Determine the (x, y) coordinate at the center of the cell enclosing the given text.  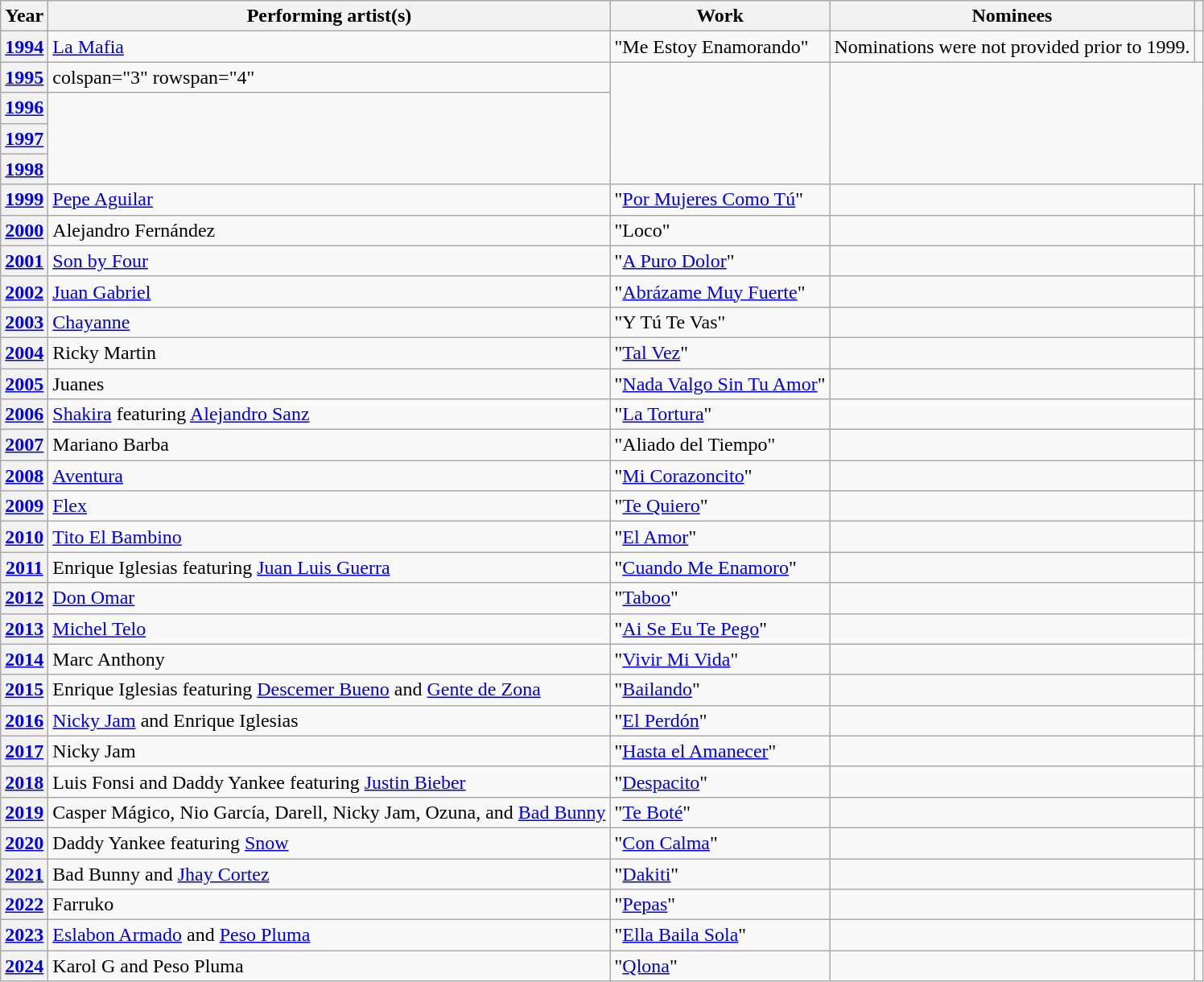
Don Omar (329, 598)
2005 (24, 384)
2016 (24, 720)
Enrique Iglesias featuring Juan Luis Guerra (329, 567)
La Mafia (329, 47)
"Me Estoy Enamorando" (720, 47)
"Cuando Me Enamoro" (720, 567)
Enrique Iglesias featuring Descemer Bueno and Gente de Zona (329, 690)
2022 (24, 905)
2001 (24, 261)
2015 (24, 690)
2006 (24, 415)
Juanes (329, 384)
"Por Mujeres Como Tú" (720, 200)
Marc Anthony (329, 659)
2000 (24, 230)
Nominations were not provided prior to 1999. (1012, 47)
2023 (24, 935)
Casper Mágico, Nio García, Darell, Nicky Jam, Ozuna, and Bad Bunny (329, 812)
Farruko (329, 905)
"Y Tú Te Vas" (720, 322)
Performing artist(s) (329, 16)
Year (24, 16)
"Bailando" (720, 690)
Tito El Bambino (329, 537)
colspan="3" rowspan="4" (329, 77)
2024 (24, 966)
2021 (24, 873)
Shakira featuring Alejandro Sanz (329, 415)
Flex (329, 506)
2013 (24, 629)
2012 (24, 598)
2004 (24, 353)
"El Perdón" (720, 720)
2019 (24, 812)
"Abrázame Muy Fuerte" (720, 291)
"Te Quiero" (720, 506)
"Despacito" (720, 782)
"A Puro Dolor" (720, 261)
Luis Fonsi and Daddy Yankee featuring Justin Bieber (329, 782)
"Mi Corazoncito" (720, 476)
Aventura (329, 476)
2003 (24, 322)
"Vivir Mi Vida" (720, 659)
Eslabon Armado and Peso Pluma (329, 935)
"Te Boté" (720, 812)
Daddy Yankee featuring Snow (329, 843)
Pepe Aguilar (329, 200)
1999 (24, 200)
1994 (24, 47)
"Aliado del Tiempo" (720, 445)
2018 (24, 782)
"Dakiti" (720, 873)
2010 (24, 537)
Son by Four (329, 261)
"Ai Se Eu Te Pego" (720, 629)
"Ella Baila Sola" (720, 935)
Nicky Jam and Enrique Iglesias (329, 720)
Mariano Barba (329, 445)
"Taboo" (720, 598)
Michel Telo (329, 629)
"Con Calma" (720, 843)
"El Amor" (720, 537)
Nicky Jam (329, 751)
1995 (24, 77)
Karol G and Peso Pluma (329, 966)
Nominees (1012, 16)
2007 (24, 445)
"Loco" (720, 230)
Juan Gabriel (329, 291)
1997 (24, 138)
"Nada Valgo Sin Tu Amor" (720, 384)
2011 (24, 567)
Alejandro Fernández (329, 230)
2008 (24, 476)
2009 (24, 506)
2017 (24, 751)
2014 (24, 659)
Chayanne (329, 322)
Bad Bunny and Jhay Cortez (329, 873)
Ricky Martin (329, 353)
"Qlona" (720, 966)
"Pepas" (720, 905)
"Hasta el Amanecer" (720, 751)
1996 (24, 108)
2020 (24, 843)
2002 (24, 291)
"Tal Vez" (720, 353)
Work (720, 16)
"La Tortura" (720, 415)
1998 (24, 169)
